Determine the (x, y) coordinate at the center of the cell enclosing the given text.  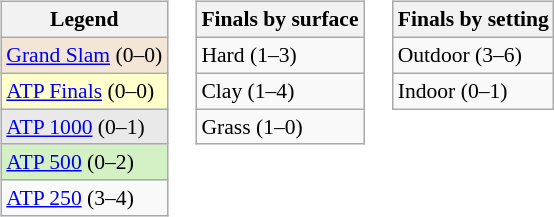
Hard (1–3) (280, 55)
ATP 500 (0–2) (84, 162)
ATP Finals (0–0) (84, 91)
Finals by setting (474, 20)
Clay (1–4) (280, 91)
Grass (1–0) (280, 127)
Outdoor (3–6) (474, 55)
Grand Slam (0–0) (84, 55)
ATP 250 (3–4) (84, 198)
ATP 1000 (0–1) (84, 127)
Indoor (0–1) (474, 91)
Finals by surface (280, 20)
Legend (84, 20)
